Pinpoint the cell where the given text exists, returning its (X, Y) midpoint coordinate. 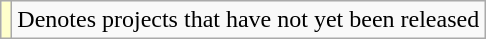
Denotes projects that have not yet been released (248, 20)
